Pinpoint the cell where the given text exists, returning its (X, Y) midpoint coordinate. 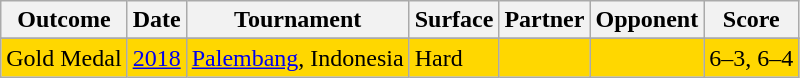
Date (156, 20)
Opponent (647, 20)
Outcome (64, 20)
Palembang, Indonesia (298, 58)
Surface (454, 20)
Score (752, 20)
Tournament (298, 20)
Partner (544, 20)
Gold Medal (64, 58)
2018 (156, 58)
Hard (454, 58)
6–3, 6–4 (752, 58)
